Output the [x, y] coordinate of the center of the cell containing the given text.  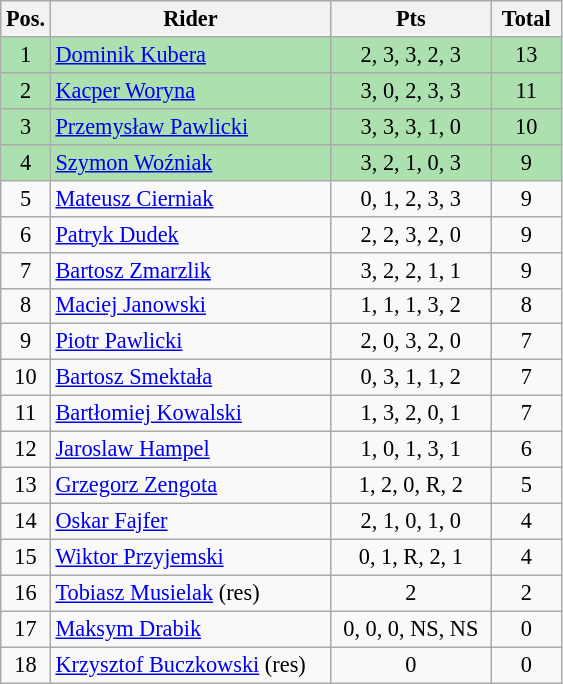
Jaroslaw Hampel [190, 450]
18 [26, 665]
2, 3, 3, 2, 3 [411, 55]
1, 0, 1, 3, 1 [411, 450]
16 [26, 593]
Bartosz Smektała [190, 378]
1, 1, 1, 3, 2 [411, 306]
Tobiasz Musielak (res) [190, 593]
0, 3, 1, 1, 2 [411, 378]
Kacper Woryna [190, 90]
Krzysztof Buczkowski (res) [190, 665]
Dominik Kubera [190, 55]
Grzegorz Zengota [190, 485]
12 [26, 450]
Piotr Pawlicki [190, 342]
Oskar Fajfer [190, 521]
1, 2, 0, R, 2 [411, 485]
Bartłomiej Kowalski [190, 414]
1, 3, 2, 0, 1 [411, 414]
Maksym Drabik [190, 629]
Rider [190, 19]
3, 0, 2, 3, 3 [411, 90]
2, 1, 0, 1, 0 [411, 521]
2, 2, 3, 2, 0 [411, 234]
Mateusz Cierniak [190, 198]
3, 2, 2, 1, 1 [411, 270]
1 [26, 55]
0, 1, 2, 3, 3 [411, 198]
Szymon Woźniak [190, 162]
Bartosz Zmarzlik [190, 270]
3, 2, 1, 0, 3 [411, 162]
3 [26, 126]
Wiktor Przyjemski [190, 557]
0, 0, 0, NS, NS [411, 629]
Patryk Dudek [190, 234]
Maciej Janowski [190, 306]
Przemysław Pawlicki [190, 126]
3, 3, 3, 1, 0 [411, 126]
15 [26, 557]
0, 1, R, 2, 1 [411, 557]
14 [26, 521]
Pts [411, 19]
17 [26, 629]
Total [526, 19]
2, 0, 3, 2, 0 [411, 342]
Pos. [26, 19]
